Detect which cell encompasses the target text, then output its (X, Y) center coordinate. 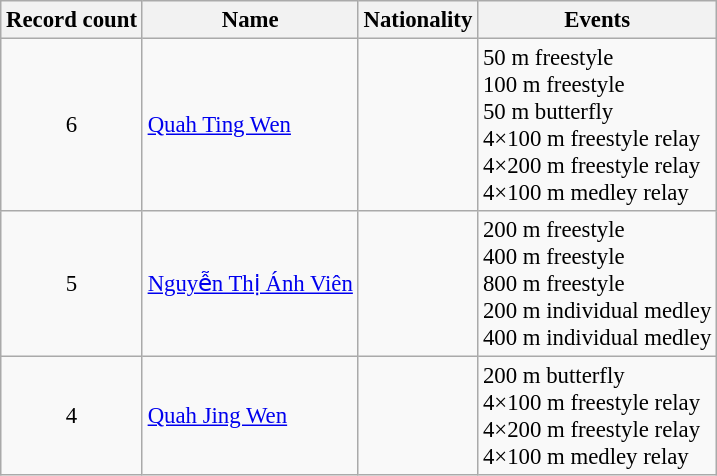
5 (72, 284)
50 m freestyle100 m freestyle50 m butterfly4×100 m freestyle relay4×200 m freestyle relay4×100 m medley relay (598, 126)
4 (72, 416)
Events (598, 20)
Quah Ting Wen (250, 126)
6 (72, 126)
200 m butterfly4×100 m freestyle relay4×200 m freestyle relay4×100 m medley relay (598, 416)
200 m freestyle400 m freestyle800 m freestyle200 m individual medley400 m individual medley (598, 284)
Name (250, 20)
Record count (72, 20)
Nguyễn Thị Ánh Viên (250, 284)
Nationality (418, 20)
Quah Jing Wen (250, 416)
